Output the (x, y) coordinate of the center of the cell containing the given text.  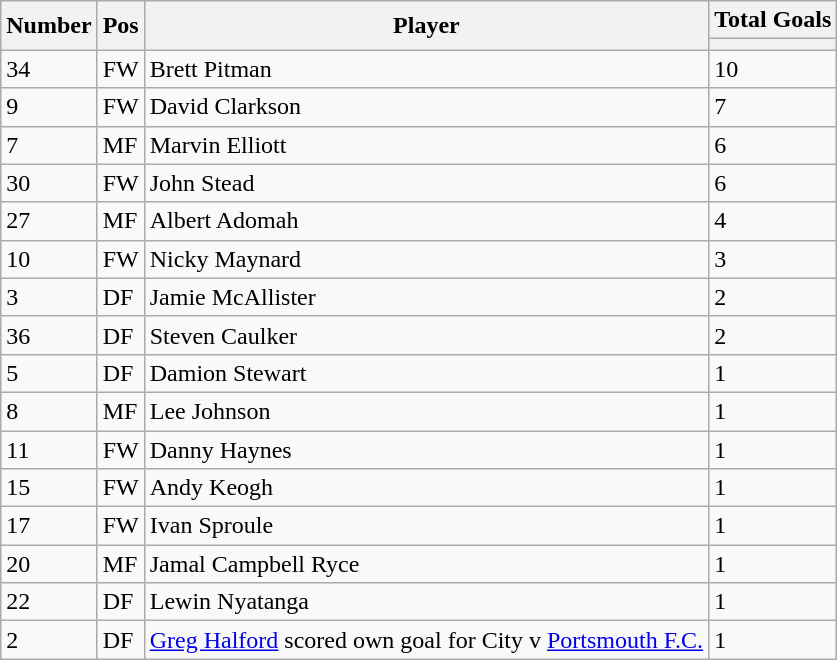
Albert Adomah (426, 221)
Marvin Elliott (426, 145)
30 (49, 183)
John Stead (426, 183)
27 (49, 221)
22 (49, 602)
Danny Haynes (426, 449)
Player (426, 26)
Pos (120, 26)
15 (49, 488)
20 (49, 564)
9 (49, 107)
Damion Stewart (426, 373)
Andy Keogh (426, 488)
Greg Halford scored own goal for City v Portsmouth F.C. (426, 640)
4 (773, 221)
11 (49, 449)
Number (49, 26)
Total Goals (773, 20)
Steven Caulker (426, 335)
Nicky Maynard (426, 259)
8 (49, 411)
Ivan Sproule (426, 526)
Lewin Nyatanga (426, 602)
17 (49, 526)
David Clarkson (426, 107)
Jamal Campbell Ryce (426, 564)
Lee Johnson (426, 411)
5 (49, 373)
Brett Pitman (426, 69)
Jamie McAllister (426, 297)
36 (49, 335)
34 (49, 69)
